Pinpoint the cell where the given text exists, returning its (X, Y) midpoint coordinate. 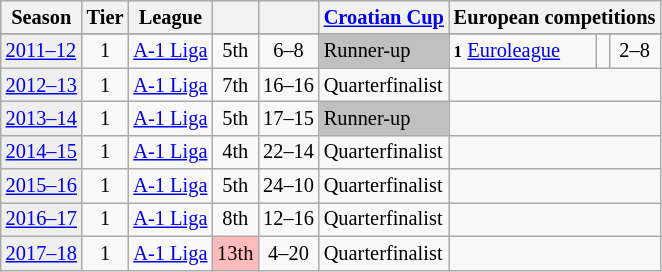
2017–18 (42, 253)
4–20 (288, 253)
8th (235, 219)
2014–15 (42, 152)
2016–17 (42, 219)
2012–13 (42, 85)
Croatian Cup (384, 17)
13th (235, 253)
17–15 (288, 118)
12–16 (288, 219)
7th (235, 85)
2–8 (634, 51)
6–8 (288, 51)
European competitions (555, 17)
24–10 (288, 186)
1 Euroleague (523, 51)
Season (42, 17)
16–16 (288, 85)
2011–12 (42, 51)
2013–14 (42, 118)
Tier (106, 17)
League (170, 17)
2015–16 (42, 186)
4th (235, 152)
22–14 (288, 152)
